Extract the (X, Y) coordinate from the center of the cell holding the provided text.  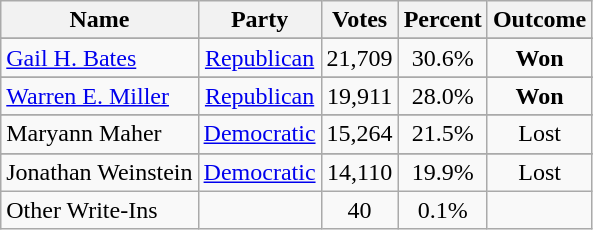
Party (260, 20)
Warren E. Miller (100, 96)
28.0% (442, 96)
21,709 (360, 58)
15,264 (360, 134)
Name (100, 20)
Other Write-Ins (100, 210)
Percent (442, 20)
Votes (360, 20)
19,911 (360, 96)
Maryann Maher (100, 134)
0.1% (442, 210)
19.9% (442, 172)
21.5% (442, 134)
Outcome (539, 20)
14,110 (360, 172)
Jonathan Weinstein (100, 172)
Gail H. Bates (100, 58)
30.6% (442, 58)
40 (360, 210)
